Return [x, y] of the center of cell containing provided text 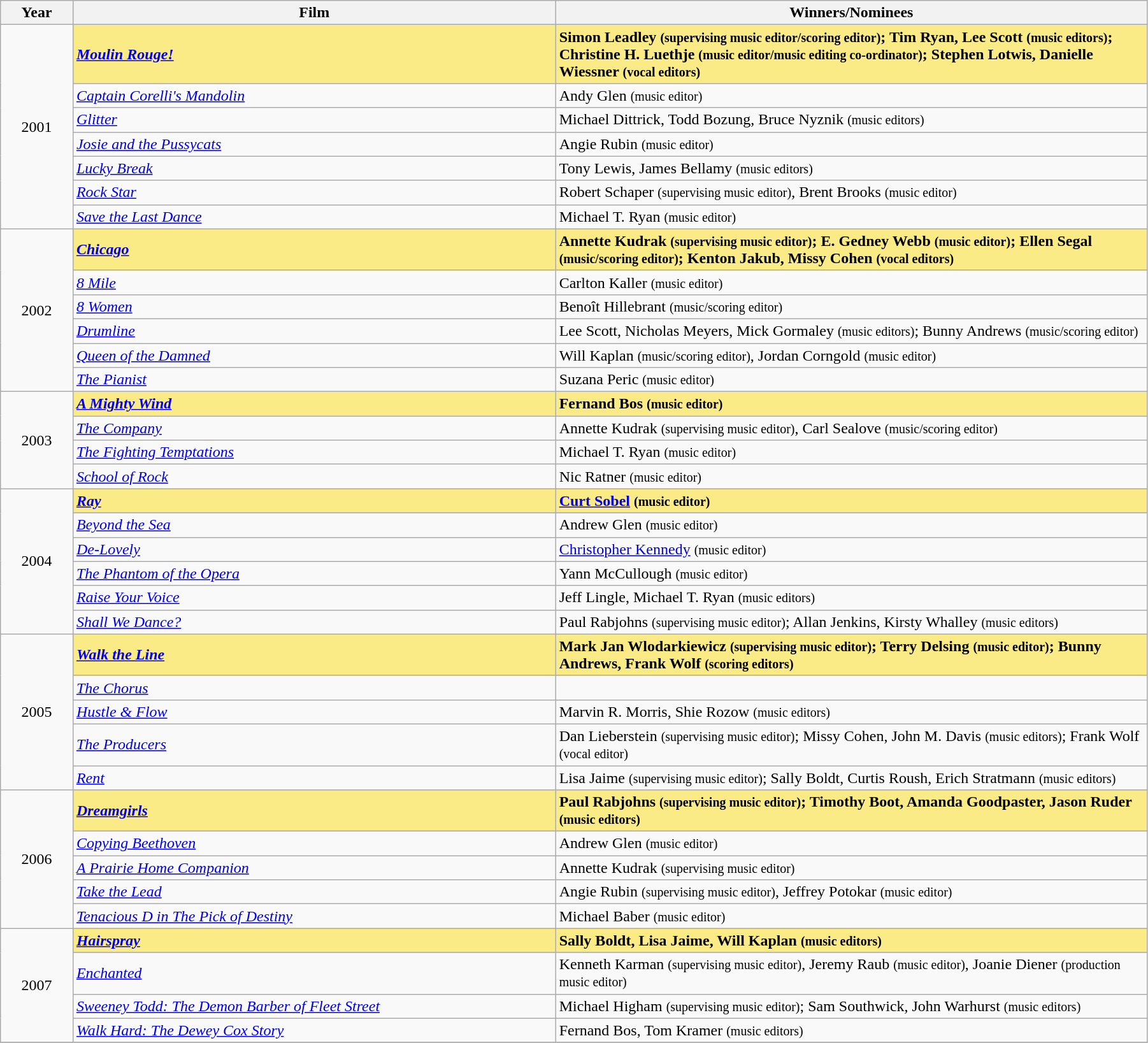
Sally Boldt, Lisa Jaime, Will Kaplan (music editors) [851, 940]
Marvin R. Morris, Shie Rozow (music editors) [851, 712]
Michael Higham (supervising music editor); Sam Southwick, John Warhurst (music editors) [851, 1006]
Rock Star [314, 192]
Tenacious D in The Pick of Destiny [314, 916]
Michael Dittrick, Todd Bozung, Bruce Nyznik (music editors) [851, 120]
Moulin Rouge! [314, 54]
Paul Rabjohns (supervising music editor); Allan Jenkins, Kirsty Whalley (music editors) [851, 622]
2002 [37, 310]
Christopher Kennedy (music editor) [851, 549]
Chicago [314, 250]
Winners/Nominees [851, 13]
Mark Jan Wlodarkiewicz (supervising music editor); Terry Delsing (music editor); Bunny Andrews, Frank Wolf (scoring editors) [851, 655]
Annette Kudrak (supervising music editor) [851, 868]
Lee Scott, Nicholas Meyers, Mick Gormaley (music editors); Bunny Andrews (music/scoring editor) [851, 331]
A Prairie Home Companion [314, 868]
Glitter [314, 120]
Annette Kudrak (supervising music editor), Carl Sealove (music/scoring editor) [851, 428]
Benoît Hillebrant (music/scoring editor) [851, 306]
Film [314, 13]
2001 [37, 127]
Josie and the Pussycats [314, 144]
The Phantom of the Opera [314, 573]
Lucky Break [314, 168]
School of Rock [314, 477]
2005 [37, 712]
Drumline [314, 331]
Sweeney Todd: The Demon Barber of Fleet Street [314, 1006]
Rent [314, 778]
Hustle & Flow [314, 712]
2004 [37, 561]
Nic Ratner (music editor) [851, 477]
Paul Rabjohns (supervising music editor); Timothy Boot, Amanda Goodpaster, Jason Ruder (music editors) [851, 810]
Dan Lieberstein (supervising music editor); Missy Cohen, John M. Davis (music editors); Frank Wolf (vocal editor) [851, 744]
Fernand Bos (music editor) [851, 404]
Michael Baber (music editor) [851, 916]
Year [37, 13]
Yann McCullough (music editor) [851, 573]
The Company [314, 428]
Take the Lead [314, 892]
The Fighting Temptations [314, 452]
8 Mile [314, 282]
Jeff Lingle, Michael T. Ryan (music editors) [851, 598]
Kenneth Karman (supervising music editor), Jeremy Raub (music editor), Joanie Diener (production music editor) [851, 974]
2007 [37, 985]
Curt Sobel (music editor) [851, 501]
8 Women [314, 306]
Copying Beethoven [314, 844]
Walk Hard: The Dewey Cox Story [314, 1030]
Angie Rubin (supervising music editor), Jeffrey Potokar (music editor) [851, 892]
Enchanted [314, 974]
Suzana Peric (music editor) [851, 380]
2006 [37, 859]
Captain Corelli's Mandolin [314, 96]
Walk the Line [314, 655]
Angie Rubin (music editor) [851, 144]
Will Kaplan (music/scoring editor), Jordan Corngold (music editor) [851, 355]
Fernand Bos, Tom Kramer (music editors) [851, 1030]
A Mighty Wind [314, 404]
The Pianist [314, 380]
2003 [37, 440]
Andy Glen (music editor) [851, 96]
Queen of the Damned [314, 355]
Robert Schaper (supervising music editor), Brent Brooks (music editor) [851, 192]
Beyond the Sea [314, 525]
Raise Your Voice [314, 598]
De-Lovely [314, 549]
The Producers [314, 744]
Hairspray [314, 940]
Carlton Kaller (music editor) [851, 282]
Dreamgirls [314, 810]
Tony Lewis, James Bellamy (music editors) [851, 168]
Lisa Jaime (supervising music editor); Sally Boldt, Curtis Roush, Erich Stratmann (music editors) [851, 778]
Save the Last Dance [314, 217]
Ray [314, 501]
Shall We Dance? [314, 622]
The Chorus [314, 687]
